From the cell containing the given text, extract its center point as (x, y) coordinate. 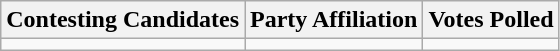
Party Affiliation (334, 20)
Contesting Candidates (123, 20)
Votes Polled (491, 20)
